From the cell containing the given text, extract its center point as [X, Y] coordinate. 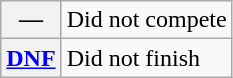
Did not compete [146, 20]
— [31, 20]
DNF [31, 58]
Did not finish [146, 58]
